Capture the cell that displays the provided text and extract its [x, y] central coordinate. 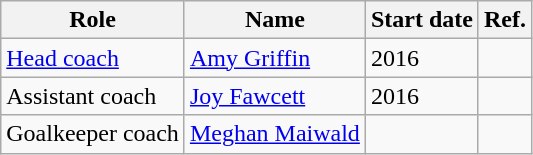
Start date [422, 20]
Head coach [93, 58]
Ref. [504, 20]
Meghan Maiwald [274, 134]
Goalkeeper coach [93, 134]
Amy Griffin [274, 58]
Role [93, 20]
Name [274, 20]
Assistant coach [93, 96]
Joy Fawcett [274, 96]
